For the text-containing cell, return its midpoint in (x, y) coordinate format. 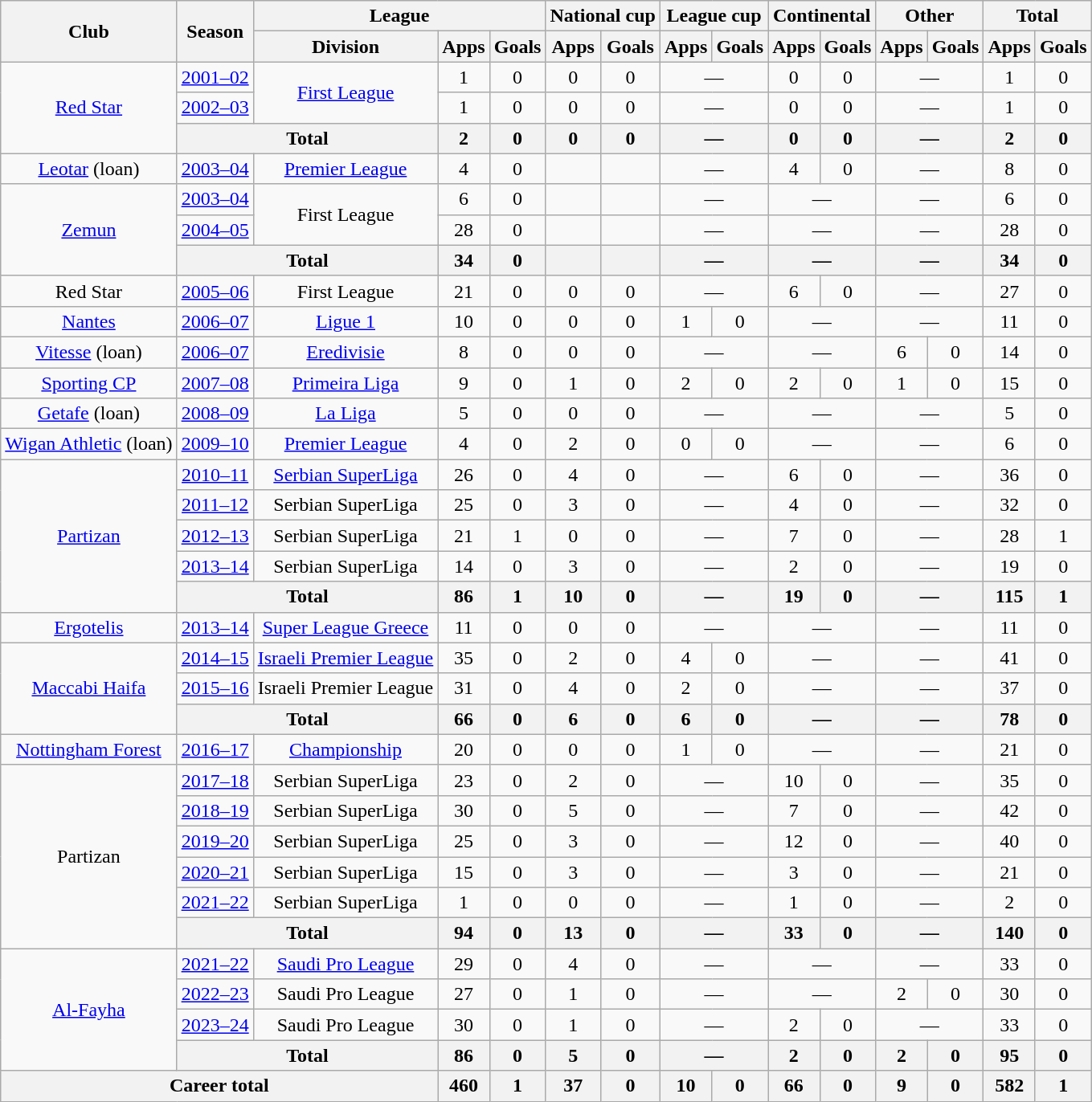
Vitesse (loan) (88, 352)
2012–13 (215, 536)
Nantes (88, 321)
Division (346, 47)
2004–05 (215, 230)
2009–10 (215, 444)
94 (464, 933)
La Liga (346, 414)
Al-Fayha (88, 1010)
41 (1009, 658)
582 (1009, 1086)
115 (1009, 597)
2022–23 (215, 994)
Nottingham Forest (88, 749)
95 (1009, 1055)
13 (573, 933)
2005–06 (215, 291)
Wigan Athletic (loan) (88, 444)
2007–08 (215, 383)
Ergotelis (88, 627)
Getafe (loan) (88, 414)
29 (464, 964)
2008–09 (215, 414)
78 (1009, 719)
2020–21 (215, 871)
Primeira Liga (346, 383)
National cup (603, 16)
2018–19 (215, 810)
Season (215, 31)
2016–17 (215, 749)
2017–18 (215, 780)
460 (464, 1086)
40 (1009, 841)
Sporting CP (88, 383)
42 (1009, 810)
Zemun (88, 230)
20 (464, 749)
Eredivisie (346, 352)
Career total (219, 1086)
26 (464, 475)
2011–12 (215, 505)
2010–11 (215, 475)
League (399, 16)
2001–02 (215, 77)
2014–15 (215, 658)
2015–16 (215, 688)
Club (88, 31)
Continental (822, 16)
2023–24 (215, 1025)
League cup (714, 16)
Maccabi Haifa (88, 688)
2002–03 (215, 108)
Leotar (loan) (88, 169)
12 (794, 841)
Super League Greece (346, 627)
140 (1009, 933)
36 (1009, 475)
23 (464, 780)
32 (1009, 505)
2019–20 (215, 841)
Other (930, 16)
31 (464, 688)
Ligue 1 (346, 321)
Championship (346, 749)
